Find where the given text appears and provide that cell's center as (X, Y) coordinate. 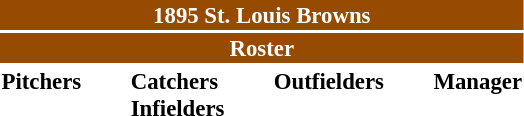
1895 St. Louis Browns (262, 15)
Roster (262, 48)
